Return (x, y) of the center of cell containing provided text 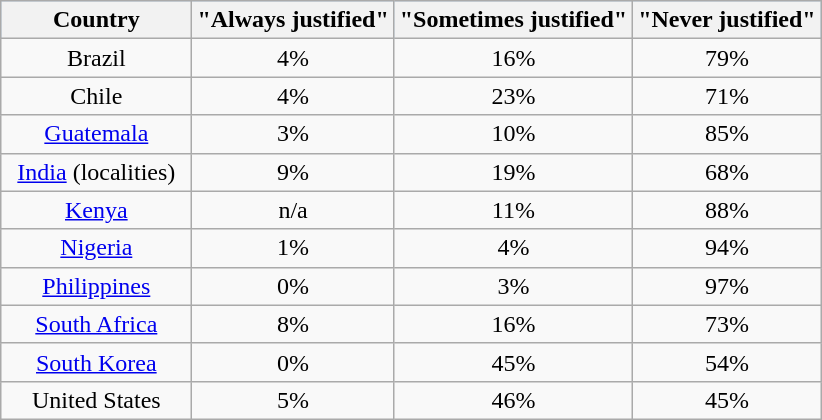
23% (513, 96)
Guatemala (96, 134)
79% (728, 58)
Philippines (96, 286)
Chile (96, 96)
Brazil (96, 58)
Nigeria (96, 248)
73% (728, 324)
11% (513, 210)
8% (293, 324)
India (localities) (96, 172)
"Never justified" (728, 20)
97% (728, 286)
94% (728, 248)
85% (728, 134)
68% (728, 172)
9% (293, 172)
1% (293, 248)
Kenya (96, 210)
88% (728, 210)
Country (96, 20)
United States (96, 400)
n/a (293, 210)
71% (728, 96)
46% (513, 400)
"Always justified" (293, 20)
5% (293, 400)
10% (513, 134)
19% (513, 172)
"Sometimes justified" (513, 20)
54% (728, 362)
South Korea (96, 362)
South Africa (96, 324)
